Pinpoint the cell where the given text exists, returning its [x, y] midpoint coordinate. 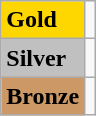
Bronze [43, 96]
Gold [43, 20]
Silver [43, 58]
